Search for the cell housing the specified text and yield its (X, Y) center coordinate. 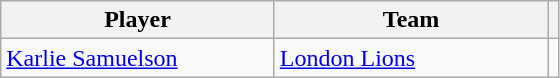
Player (138, 20)
Karlie Samuelson (138, 58)
Team (411, 20)
London Lions (411, 58)
